Return (x, y) of the center of cell containing provided text 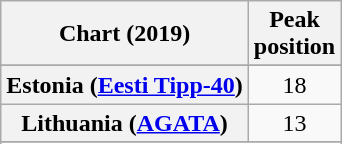
Estonia (Eesti Tipp-40) (125, 85)
Chart (2019) (125, 34)
13 (294, 123)
18 (294, 85)
Lithuania (AGATA) (125, 123)
Peakposition (294, 34)
